Return the [x, y] coordinate for the center point of the cell that contains the specified text.  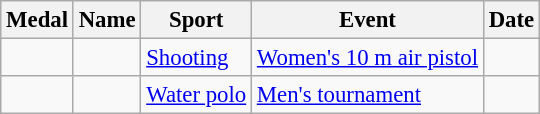
Event [368, 20]
Medal [38, 20]
Men's tournament [368, 95]
Sport [196, 20]
Name [107, 20]
Water polo [196, 95]
Shooting [196, 58]
Date [511, 20]
Women's 10 m air pistol [368, 58]
